Identify which cell holds the provided text, then report its (x, y) central coordinate. 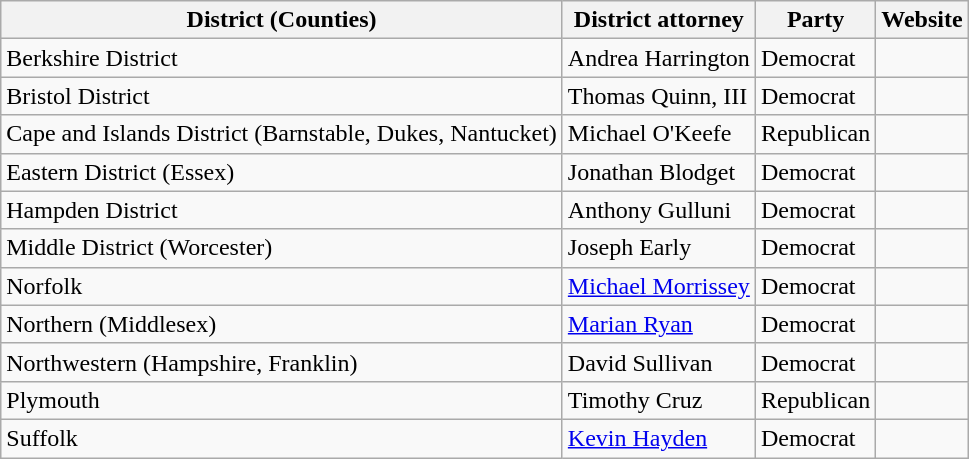
Jonathan Blodget (658, 172)
Suffolk (282, 438)
Timothy Cruz (658, 400)
Berkshire District (282, 58)
Andrea Harrington (658, 58)
Kevin Hayden (658, 438)
Plymouth (282, 400)
Michael Morrissey (658, 286)
Party (815, 20)
David Sullivan (658, 362)
Norfolk (282, 286)
District (Counties) (282, 20)
Eastern District (Essex) (282, 172)
Northern (Middlesex) (282, 324)
Marian Ryan (658, 324)
District attorney (658, 20)
Cape and Islands District (Barnstable, Dukes, Nantucket) (282, 134)
Northwestern (Hampshire, Franklin) (282, 362)
Thomas Quinn, III (658, 96)
Joseph Early (658, 248)
Michael O'Keefe (658, 134)
Middle District (Worcester) (282, 248)
Website (922, 20)
Hampden District (282, 210)
Anthony Gulluni (658, 210)
Bristol District (282, 96)
